Provide the [x, y] coordinate of the cell's center where the given text is located.  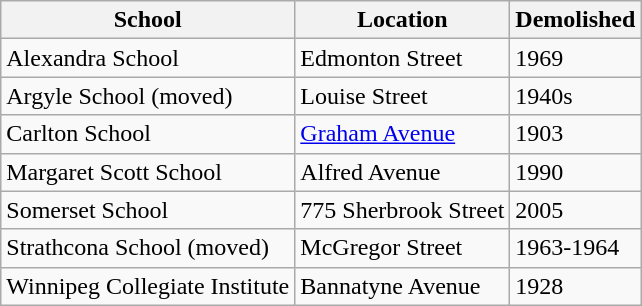
Strathcona School (moved) [148, 248]
2005 [576, 210]
Carlton School [148, 134]
Winnipeg Collegiate Institute [148, 286]
Edmonton Street [402, 58]
Somerset School [148, 210]
Alexandra School [148, 58]
Margaret Scott School [148, 172]
School [148, 20]
Graham Avenue [402, 134]
Bannatyne Avenue [402, 286]
McGregor Street [402, 248]
Location [402, 20]
1903 [576, 134]
1963-1964 [576, 248]
Louise Street [402, 96]
Alfred Avenue [402, 172]
1928 [576, 286]
1969 [576, 58]
Demolished [576, 20]
Argyle School (moved) [148, 96]
1940s [576, 96]
1990 [576, 172]
775 Sherbrook Street [402, 210]
